Return the [X, Y] coordinate for the center point of the cell that contains the specified text.  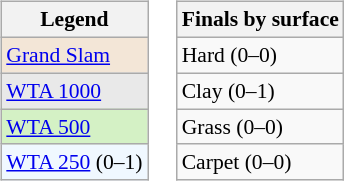
Grass (0–0) [260, 127]
WTA 250 (0–1) [74, 162]
Hard (0–0) [260, 55]
WTA 1000 [74, 91]
Finals by surface [260, 20]
Legend [74, 20]
WTA 500 [74, 127]
Carpet (0–0) [260, 162]
Grand Slam [74, 55]
Clay (0–1) [260, 91]
